Return the [x, y] coordinate for the center point of the cell that contains the specified text.  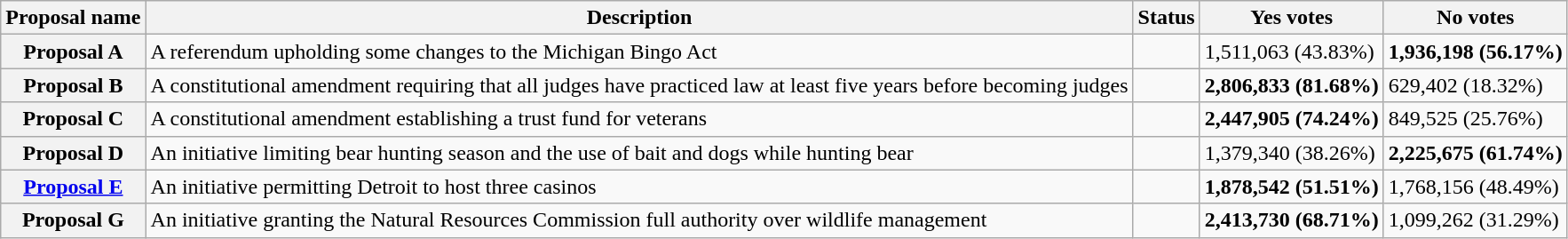
Proposal D [73, 153]
2,413,730 (68.71%) [1291, 220]
1,099,262 (31.29%) [1476, 220]
1,936,198 (56.17%) [1476, 52]
A constitutional amendment establishing a trust fund for veterans [639, 119]
No votes [1476, 18]
Proposal A [73, 52]
Proposal B [73, 85]
Proposal name [73, 18]
A referendum upholding some changes to the Michigan Bingo Act [639, 52]
Description [639, 18]
629,402 (18.32%) [1476, 85]
An initiative limiting bear hunting season and the use of bait and dogs while hunting bear [639, 153]
An initiative permitting Detroit to host three casinos [639, 187]
1,768,156 (48.49%) [1476, 187]
1,878,542 (51.51%) [1291, 187]
Status [1167, 18]
Yes votes [1291, 18]
An initiative granting the Natural Resources Commission full authority over wildlife management [639, 220]
Proposal C [73, 119]
2,806,833 (81.68%) [1291, 85]
Proposal E [73, 187]
2,447,905 (74.24%) [1291, 119]
1,379,340 (38.26%) [1291, 153]
Proposal G [73, 220]
1,511,063 (43.83%) [1291, 52]
2,225,675 (61.74%) [1476, 153]
A constitutional amendment requiring that all judges have practiced law at least five years before becoming judges [639, 85]
849,525 (25.76%) [1476, 119]
